Extract the (x, y) coordinate from the center of the cell holding the provided text.  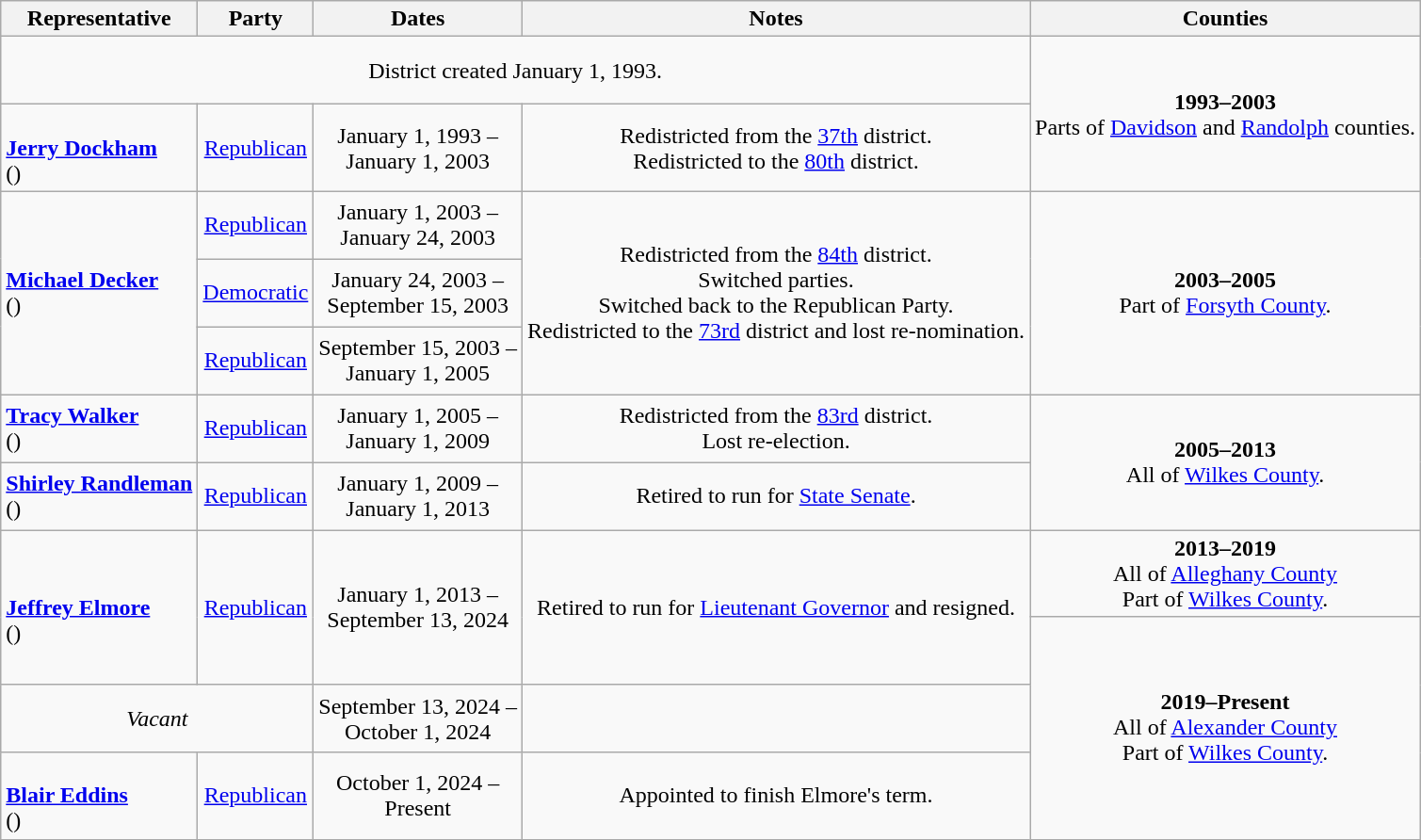
Jeffrey Elmore() (100, 607)
Democratic (256, 293)
Vacant (157, 719)
2003–2005 Part of Forsyth County. (1226, 293)
Michael Decker() (100, 293)
January 1, 2009 – January 1, 2013 (418, 496)
2013–2019 All of Alleghany County Part of Wilkes County. (1226, 573)
Redistricted from the 83rd district. Lost re-election. (776, 428)
September 13, 2024 – October 1, 2024 (418, 719)
Tracy Walker() (100, 428)
January 1, 2005 – January 1, 2009 (418, 428)
Retired to run for State Senate. (776, 496)
January 1, 2003 – January 24, 2003 (418, 225)
District created January 1, 1993. (516, 71)
Dates (418, 19)
Counties (1226, 19)
1993–2003 Parts of Davidson and Randolph counties. (1226, 114)
Notes (776, 19)
Retired to run for Lieutenant Governor and resigned. (776, 607)
January 1, 1993 – January 1, 2003 (418, 148)
2019–Present All of Alexander County Part of Wilkes County. (1226, 728)
Representative (100, 19)
Blair Eddins() (100, 796)
Jerry Dockham() (100, 148)
January 1, 2013 – September 13, 2024 (418, 607)
Shirley Randleman() (100, 496)
Party (256, 19)
October 1, 2024 – Present (418, 796)
Appointed to finish Elmore's term. (776, 796)
January 24, 2003 – September 15, 2003 (418, 293)
September 15, 2003 – January 1, 2005 (418, 361)
2005–2013 All of Wilkes County. (1226, 462)
Redistricted from the 37th district. Redistricted to the 80th district. (776, 148)
